Scan for the cell matching the given text and deliver its [x, y] coordinate at center. 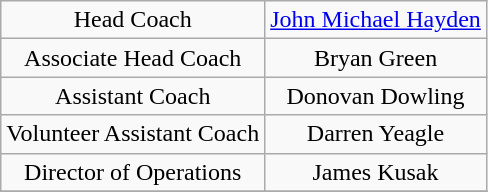
Associate Head Coach [133, 58]
Director of Operations [133, 172]
Donovan Dowling [376, 96]
Bryan Green [376, 58]
Volunteer Assistant Coach [133, 134]
Head Coach [133, 20]
John Michael Hayden [376, 20]
James Kusak [376, 172]
Assistant Coach [133, 96]
Darren Yeagle [376, 134]
